Capture the cell that displays the provided text and extract its [x, y] central coordinate. 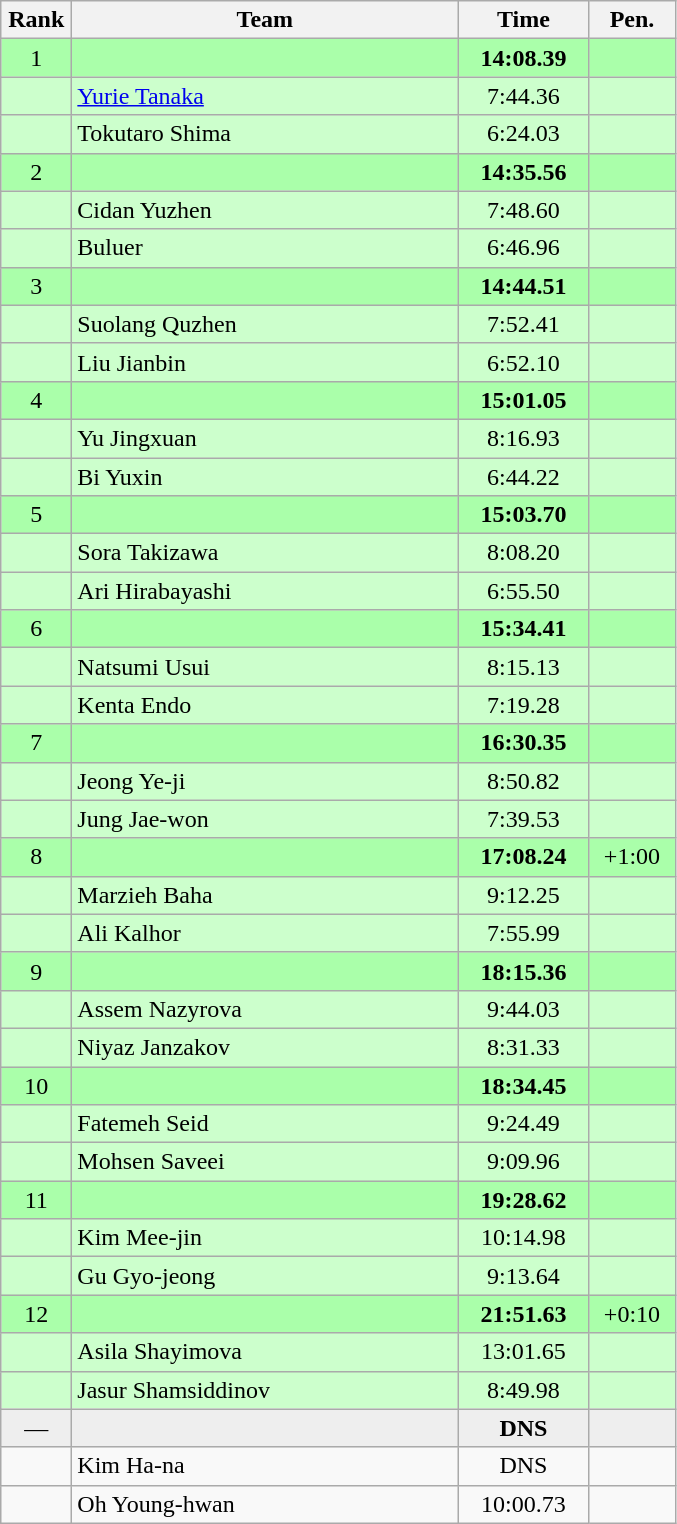
9:44.03 [524, 1009]
6:44.22 [524, 477]
7:39.53 [524, 819]
7:44.36 [524, 96]
15:03.70 [524, 515]
15:34.41 [524, 629]
+1:00 [632, 857]
13:01.65 [524, 1352]
6:55.50 [524, 591]
Marzieh Baha [265, 895]
7:48.60 [524, 210]
Sora Takizawa [265, 553]
11 [36, 1200]
8:16.93 [524, 438]
Rank [36, 20]
8:08.20 [524, 553]
10 [36, 1085]
7:55.99 [524, 933]
6 [36, 629]
5 [36, 515]
15:01.05 [524, 400]
Jeong Ye-ji [265, 781]
21:51.63 [524, 1314]
8:31.33 [524, 1047]
14:35.56 [524, 172]
Fatemeh Seid [265, 1124]
Buluer [265, 248]
Cidan Yuzhen [265, 210]
Mohsen Saveei [265, 1162]
14:44.51 [524, 286]
Niyaz Janzakov [265, 1047]
8:15.13 [524, 667]
6:24.03 [524, 134]
Gu Gyo-jeong [265, 1276]
Time [524, 20]
9:09.96 [524, 1162]
Kenta Endo [265, 705]
— [36, 1428]
Oh Young-hwan [265, 1504]
7:52.41 [524, 324]
8:50.82 [524, 781]
2 [36, 172]
14:08.39 [524, 58]
3 [36, 286]
17:08.24 [524, 857]
Asila Shayimova [265, 1352]
Jasur Shamsiddinov [265, 1390]
Assem Nazyrova [265, 1009]
Natsumi Usui [265, 667]
4 [36, 400]
9:12.25 [524, 895]
Yu Jingxuan [265, 438]
Suolang Quzhen [265, 324]
16:30.35 [524, 743]
9:24.49 [524, 1124]
6:46.96 [524, 248]
Tokutaro Shima [265, 134]
Bi Yuxin [265, 477]
Kim Ha-na [265, 1466]
Team [265, 20]
12 [36, 1314]
Ari Hirabayashi [265, 591]
9 [36, 971]
19:28.62 [524, 1200]
9:13.64 [524, 1276]
6:52.10 [524, 362]
Kim Mee-jin [265, 1238]
Yurie Tanaka [265, 96]
Jung Jae-won [265, 819]
18:34.45 [524, 1085]
7:19.28 [524, 705]
Liu Jianbin [265, 362]
10:14.98 [524, 1238]
18:15.36 [524, 971]
Pen. [632, 20]
Ali Kalhor [265, 933]
8:49.98 [524, 1390]
+0:10 [632, 1314]
1 [36, 58]
7 [36, 743]
8 [36, 857]
10:00.73 [524, 1504]
